Provide the [x, y] coordinate of the cell's center where the given text is located.  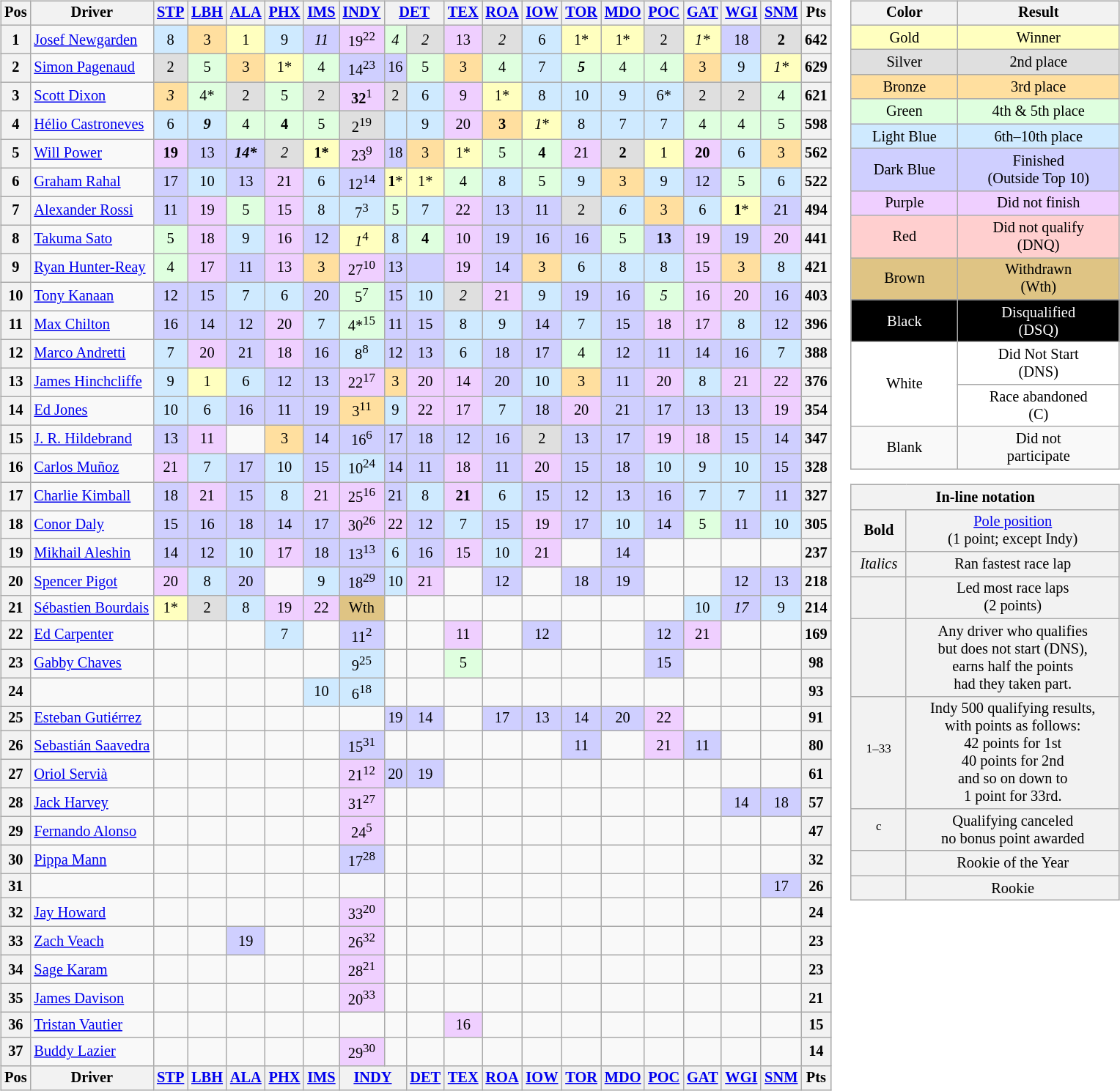
98 [816, 664]
2217 [362, 382]
2516 [362, 497]
Hélio Castroneves [92, 125]
327 [816, 497]
4th & 5th place [1038, 111]
47 [816, 831]
388 [816, 353]
166 [362, 440]
80 [816, 746]
Gold [905, 37]
2033 [362, 998]
37 [15, 1051]
Race abandoned(C) [1038, 406]
91 [816, 719]
Light Blue [905, 136]
28 [15, 802]
Italics [878, 564]
Withdrawn(Wth) [1038, 279]
598 [816, 125]
Charlie Kimball [92, 497]
Pole position(1 point; except Indy) [1013, 530]
Red [905, 237]
1423 [362, 67]
621 [816, 97]
Buddy Lazier [92, 1051]
2632 [362, 941]
Ran fastest race lap [1013, 564]
214 [816, 608]
Qualifying canceledno bonus point awarded [1013, 830]
Spencer Pigot [92, 582]
494 [816, 211]
Graham Rahal [92, 182]
93 [816, 692]
218 [816, 582]
29 [15, 831]
73 [362, 211]
Did not finish [1038, 203]
White [905, 384]
Ed Jones [92, 410]
Sébastien Bourdais [92, 608]
2710 [362, 268]
Silver [905, 62]
1922 [362, 40]
925 [362, 664]
Wth [362, 608]
Sage Karam [92, 970]
328 [816, 467]
Bronze [905, 87]
1–33 [878, 752]
31 [15, 886]
Blank [905, 448]
Marco Andretti [92, 353]
219 [362, 125]
3rd place [1038, 87]
Green [905, 111]
J. R. Hildebrand [92, 440]
396 [816, 325]
Result [1038, 13]
347 [816, 440]
88 [362, 353]
36 [15, 1025]
Black [905, 321]
421 [816, 268]
6th–10th place [1038, 136]
Indy 500 qualifying results,with points as follows:42 points for 1st40 points for 2ndand so on down to1 point for 33rd. [1013, 752]
Josef Newgarden [92, 40]
1829 [362, 582]
321 [362, 97]
Oriol Servià [92, 774]
Color [905, 13]
169 [816, 635]
Alexander Rossi [92, 211]
3320 [362, 913]
6* [664, 97]
Rookie [1013, 888]
34 [15, 970]
Max Chilton [92, 325]
James Davison [92, 998]
Mikhail Aleshin [92, 552]
3026 [362, 525]
522 [816, 182]
3127 [362, 802]
30 [15, 859]
403 [816, 296]
Finished(Outside Top 10) [1038, 170]
642 [816, 40]
1214 [362, 182]
c [878, 830]
562 [816, 154]
311 [362, 410]
112 [362, 635]
2821 [362, 970]
1531 [362, 746]
2112 [362, 774]
Tristan Vautier [92, 1025]
Takuma Sato [92, 239]
Conor Daly [92, 525]
Scott Dixon [92, 97]
Led most race laps(2 points) [1013, 598]
Winner [1038, 37]
Disqualified(DSQ) [1038, 321]
Simon Pagenaud [92, 67]
Jay Howard [92, 913]
2930 [362, 1051]
27 [15, 774]
1024 [362, 467]
441 [816, 239]
Bold [878, 530]
Sebastián Saavedra [92, 746]
Any driver who qualifiesbut does not start (DNS),earns half the pointshad they taken part. [1013, 657]
Did not qualify(DNQ) [1038, 237]
33 [15, 941]
618 [362, 692]
Ryan Hunter-Reay [92, 268]
Brown [905, 279]
Zach Veach [92, 941]
61 [816, 774]
4*15 [362, 325]
In-line notation [985, 498]
376 [816, 382]
305 [816, 525]
Did notparticipate [1038, 448]
2nd place [1038, 62]
Jack Harvey [92, 802]
629 [816, 67]
35 [15, 998]
354 [816, 410]
1728 [362, 859]
Will Power [92, 154]
Gabby Chaves [92, 664]
Esteban Gutiérrez [92, 719]
Ed Carpenter [92, 635]
Fernando Alonso [92, 831]
James Hinchcliffe [92, 382]
4* [207, 97]
Rookie of the Year [1013, 863]
Dark Blue [905, 170]
14* [246, 154]
Pippa Mann [92, 859]
Purple [905, 203]
239 [362, 154]
Did Not Start(DNS) [1038, 363]
Carlos Muñoz [92, 467]
237 [816, 552]
1313 [362, 552]
Tony Kanaan [92, 296]
25 [15, 719]
245 [362, 831]
